Determine the (x, y) coordinate at the center of the cell enclosing the given text.  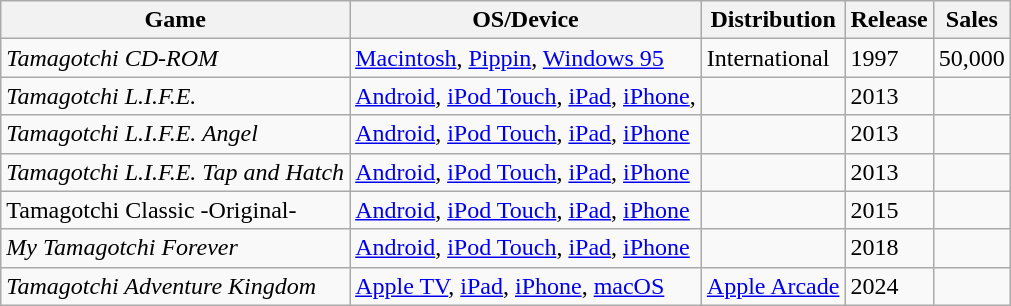
Tamagotchi Adventure Kingdom (176, 286)
2018 (889, 248)
My Tamagotchi Forever (176, 248)
Sales (972, 20)
Macintosh, Pippin, Windows 95 (526, 58)
Apple TV, iPad, iPhone, macOS (526, 286)
International (773, 58)
OS/Device (526, 20)
50,000 (972, 58)
2024 (889, 286)
Release (889, 20)
Apple Arcade (773, 286)
Game (176, 20)
Tamagotchi L.I.F.E. Tap and Hatch (176, 172)
Tamagotchi Classic -Original- (176, 210)
2015 (889, 210)
Tamagotchi L.I.F.E. (176, 96)
Tamagotchi CD-ROM (176, 58)
Android, iPod Touch, iPad, iPhone, (526, 96)
1997 (889, 58)
Tamagotchi L.I.F.E. Angel (176, 134)
Distribution (773, 20)
